Search for the cell housing the specified text and yield its [X, Y] center coordinate. 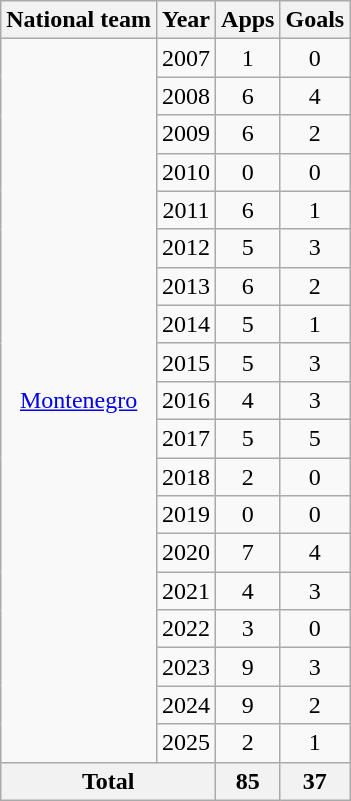
Goals [315, 20]
2008 [186, 96]
2017 [186, 438]
2023 [186, 667]
Montenegro [79, 400]
2007 [186, 58]
Year [186, 20]
2025 [186, 743]
National team [79, 20]
37 [315, 781]
2016 [186, 400]
2022 [186, 629]
2011 [186, 210]
2014 [186, 324]
2024 [186, 705]
2021 [186, 591]
7 [248, 553]
85 [248, 781]
Apps [248, 20]
2018 [186, 477]
2015 [186, 362]
Total [108, 781]
2013 [186, 286]
2019 [186, 515]
2020 [186, 553]
2012 [186, 248]
2010 [186, 172]
2009 [186, 134]
